Search for the cell housing the specified text and yield its (x, y) center coordinate. 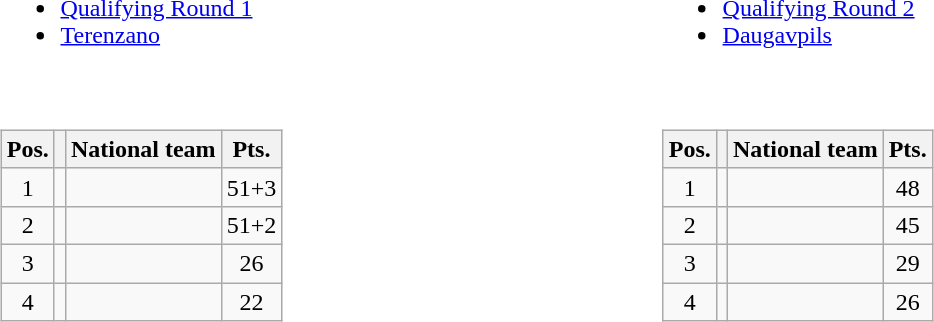
22 (252, 301)
45 (908, 225)
29 (908, 263)
51+3 (252, 187)
48 (908, 187)
51+2 (252, 225)
